Detect which cell encompasses the target text, then output its (x, y) center coordinate. 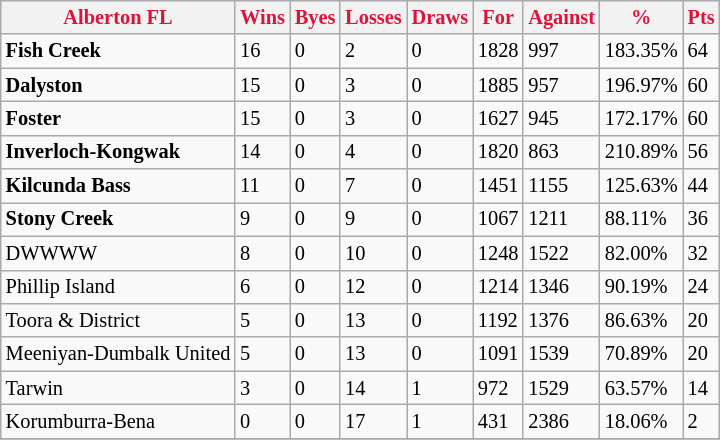
86.63% (642, 320)
90.19% (642, 287)
7 (373, 186)
44 (702, 186)
17 (373, 421)
1376 (562, 320)
6 (262, 287)
Draws (440, 17)
32 (702, 253)
Inverloch-Kongwak (118, 152)
431 (498, 421)
Kilcunda Bass (118, 186)
Korumburra-Bena (118, 421)
Fish Creek (118, 51)
Wins (262, 17)
63.57% (642, 388)
Byes (315, 17)
2386 (562, 421)
957 (562, 85)
172.17% (642, 118)
For (498, 17)
125.63% (642, 186)
945 (562, 118)
196.97% (642, 85)
Against (562, 17)
88.11% (642, 219)
1885 (498, 85)
1211 (562, 219)
70.89% (642, 354)
Alberton FL (118, 17)
1192 (498, 320)
4 (373, 152)
Foster (118, 118)
16 (262, 51)
Stony Creek (118, 219)
Losses (373, 17)
Phillip Island (118, 287)
1346 (562, 287)
64 (702, 51)
10 (373, 253)
36 (702, 219)
1539 (562, 354)
1451 (498, 186)
56 (702, 152)
18.06% (642, 421)
1820 (498, 152)
1067 (498, 219)
210.89% (642, 152)
863 (562, 152)
82.00% (642, 253)
Toora & District (118, 320)
1248 (498, 253)
11 (262, 186)
Dalyston (118, 85)
1828 (498, 51)
972 (498, 388)
997 (562, 51)
Tarwin (118, 388)
% (642, 17)
24 (702, 287)
183.35% (642, 51)
1214 (498, 287)
Meeniyan-Dumbalk United (118, 354)
1529 (562, 388)
1627 (498, 118)
1155 (562, 186)
8 (262, 253)
DWWWW (118, 253)
1091 (498, 354)
1522 (562, 253)
Pts (702, 17)
12 (373, 287)
